Return (X, Y) of the center of cell containing provided text 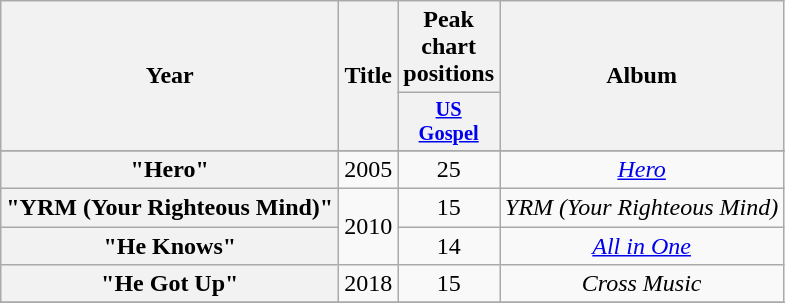
Title (368, 76)
2005 (368, 169)
All in One (642, 246)
USGospel (449, 122)
"YRM (Your Righteous Mind)" (170, 208)
Hero (642, 169)
Peak chart positions (449, 47)
"He Got Up" (170, 284)
Cross Music (642, 284)
2018 (368, 284)
Album (642, 76)
"Hero" (170, 169)
14 (449, 246)
25 (449, 169)
"He Knows" (170, 246)
2010 (368, 227)
YRM (Your Righteous Mind) (642, 208)
Year (170, 76)
